Find where the given text appears and provide that cell's center as (X, Y) coordinate. 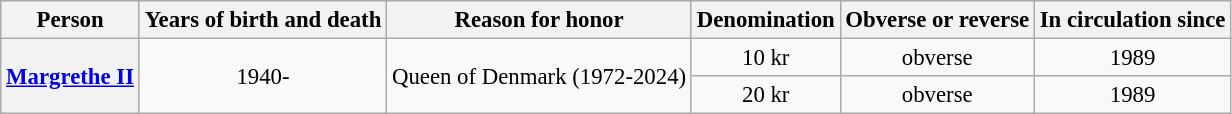
In circulation since (1132, 20)
Years of birth and death (262, 20)
Queen of Denmark (1972-2024) (540, 76)
Obverse or reverse (937, 20)
1940- (262, 76)
Denomination (766, 20)
Reason for honor (540, 20)
20 kr (766, 95)
Person (70, 20)
10 kr (766, 58)
Margrethe II (70, 76)
